Extract the [x, y] coordinate from the center of the cell holding the provided text.  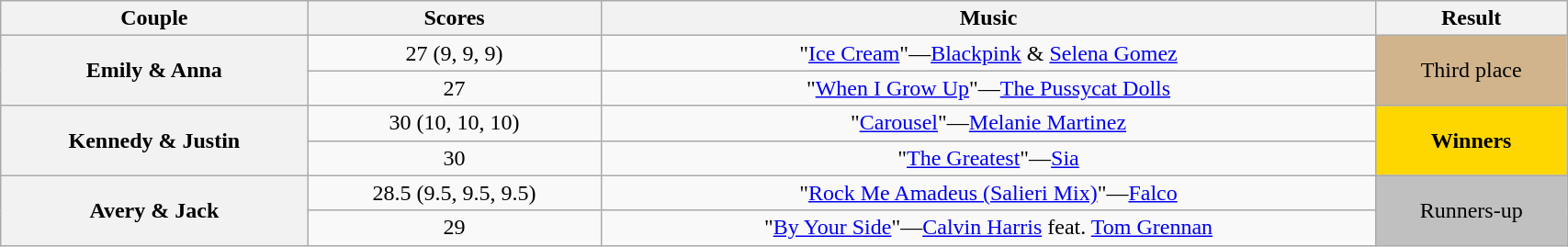
Emily & Anna [154, 71]
Scores [454, 18]
Runners-up [1472, 210]
"When I Grow Up"—The Pussycat Dolls [988, 88]
Couple [154, 18]
28.5 (9.5, 9.5, 9.5) [454, 193]
Kennedy & Justin [154, 140]
"The Greatest"—Sia [988, 158]
"By Your Side"—Calvin Harris feat. Tom Grennan [988, 228]
"Rock Me Amadeus (Salieri Mix)"—Falco [988, 193]
"Ice Cream"—Blackpink & Selena Gomez [988, 53]
27 (9, 9, 9) [454, 53]
Winners [1472, 140]
Avery & Jack [154, 210]
Third place [1472, 71]
30 [454, 158]
Music [988, 18]
27 [454, 88]
"Carousel"—Melanie Martinez [988, 123]
29 [454, 228]
Result [1472, 18]
30 (10, 10, 10) [454, 123]
